Output the (x, y) coordinate of the center of the cell containing the given text.  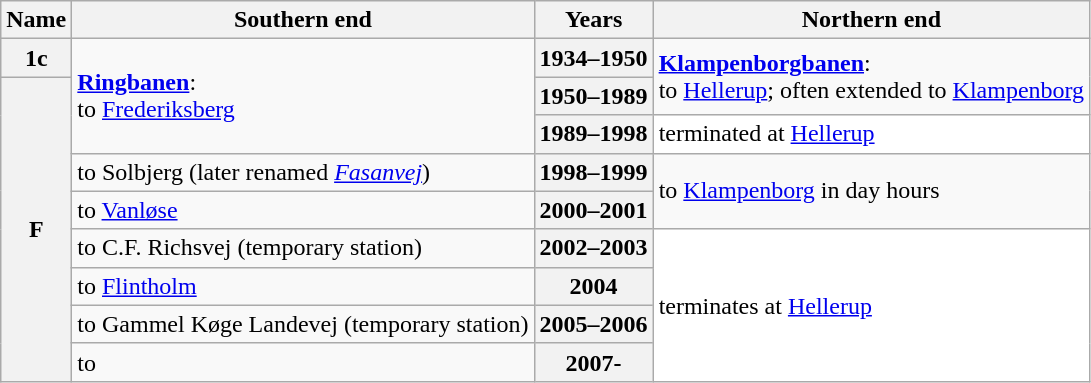
2004 (594, 286)
to Vanløse (303, 210)
to Gammel Køge Landevej (temporary station) (303, 324)
Northern end (872, 20)
1c (36, 58)
Name (36, 20)
1950–1989 (594, 96)
to Flintholm (303, 286)
terminates at Hellerup (872, 305)
Klampenborgbanen: to Hellerup; often extended to Klampenborg (872, 77)
Ringbanen: to Frederiksberg (303, 96)
2005–2006 (594, 324)
Southern end (303, 20)
2002–2003 (594, 248)
2000–2001 (594, 210)
Years (594, 20)
to Solbjerg (later renamed Fasanvej) (303, 172)
1998–1999 (594, 172)
terminated at Hellerup (872, 134)
to Klampenborg in day hours (872, 191)
to C.F. Richsvej (temporary station) (303, 248)
to (303, 362)
1989–1998 (594, 134)
1934–1950 (594, 58)
F (36, 229)
2007- (594, 362)
